Locate the cell with the specified text and output its (x, y) center coordinate. 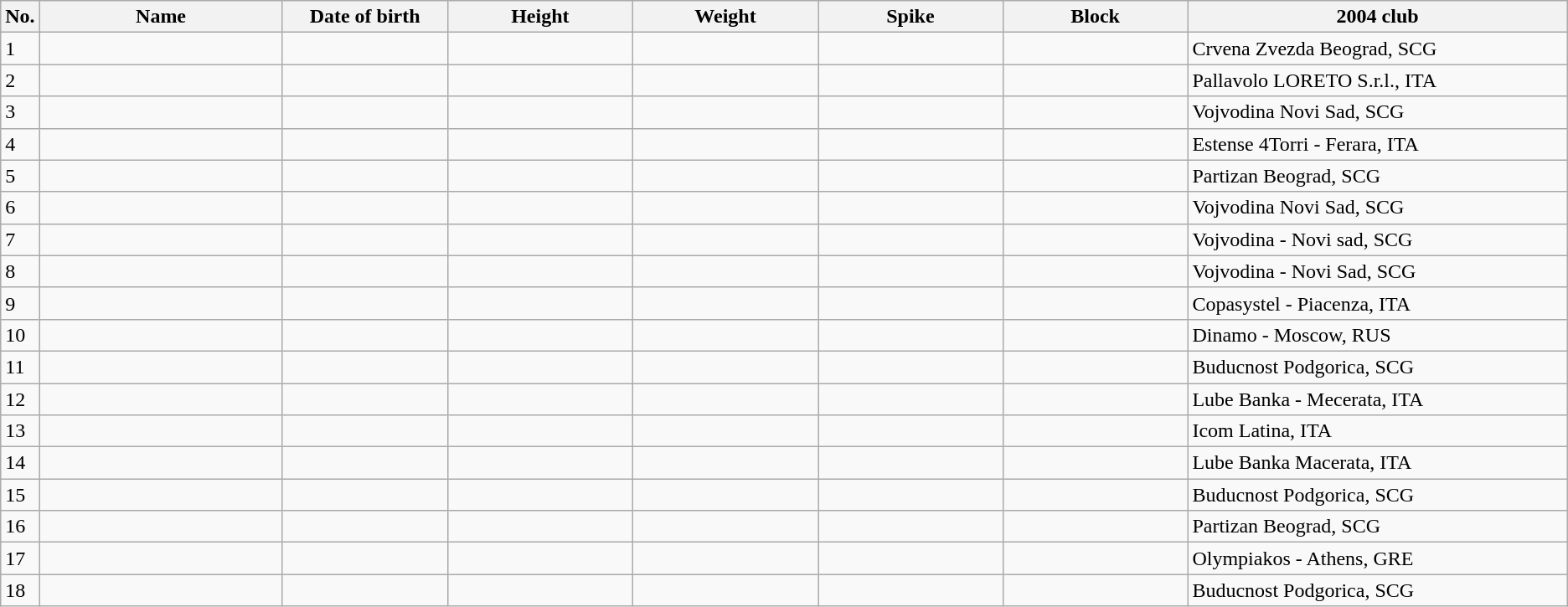
5 (20, 176)
Olympiakos - Athens, GRE (1377, 558)
No. (20, 17)
Lube Banka Macerata, ITA (1377, 463)
Pallavolo LORETO S.r.l., ITA (1377, 80)
4 (20, 144)
Lube Banka - Mecerata, ITA (1377, 399)
6 (20, 208)
Crvena Zvezda Beograd, SCG (1377, 49)
8 (20, 271)
Name (161, 17)
Weight (725, 17)
Vojvodina - Novi Sad, SCG (1377, 271)
Icom Latina, ITA (1377, 431)
Block (1096, 17)
Copasystel - Piacenza, ITA (1377, 303)
15 (20, 495)
11 (20, 367)
1 (20, 49)
18 (20, 590)
10 (20, 335)
17 (20, 558)
Estense 4Torri - Ferara, ITA (1377, 144)
Spike (911, 17)
Height (539, 17)
12 (20, 399)
3 (20, 112)
Dinamo - Moscow, RUS (1377, 335)
2 (20, 80)
7 (20, 239)
Date of birth (365, 17)
14 (20, 463)
9 (20, 303)
13 (20, 431)
16 (20, 527)
2004 club (1377, 17)
Vojvodina - Novi sad, SCG (1377, 239)
